From the cell containing the given text, extract its center point as [x, y] coordinate. 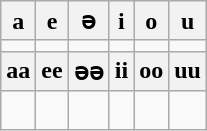
o [152, 21]
i [121, 21]
oo [152, 71]
ə [88, 21]
ee [52, 71]
u [188, 21]
əə [88, 71]
aa [18, 71]
ii [121, 71]
a [18, 21]
uu [188, 71]
e [52, 21]
